Identify which cell holds the provided text, then report its [X, Y] central coordinate. 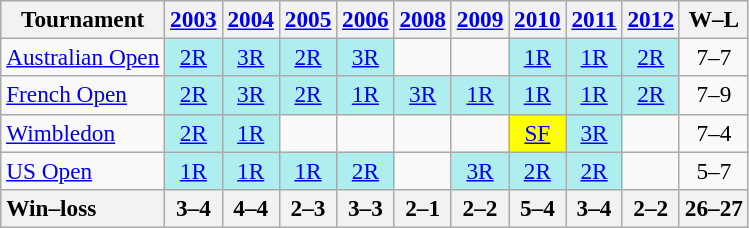
2–3 [308, 208]
7–7 [714, 57]
Tournament [83, 19]
2012 [650, 19]
3–3 [366, 208]
French Open [83, 95]
W–L [714, 19]
2011 [594, 19]
SF [538, 133]
2006 [366, 19]
7–4 [714, 133]
2005 [308, 19]
2009 [480, 19]
2–1 [422, 208]
2003 [194, 19]
US Open [83, 170]
26–27 [714, 208]
Australian Open [83, 57]
2010 [538, 19]
5–7 [714, 170]
2004 [250, 19]
5–4 [538, 208]
4–4 [250, 208]
Wimbledon [83, 133]
7–9 [714, 95]
Win–loss [83, 208]
2008 [422, 19]
